Find where the given text appears and provide that cell's center as [x, y] coordinate. 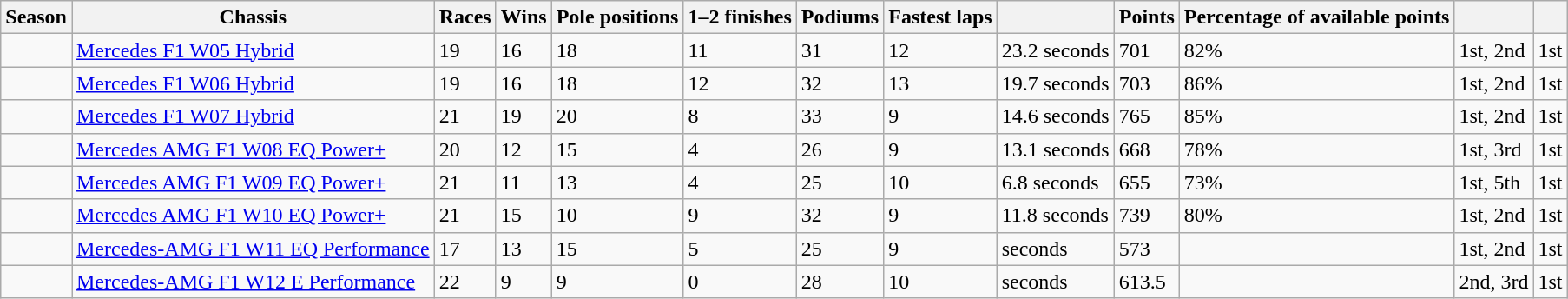
Wins [524, 17]
11.8 seconds [1056, 216]
Fastest laps [940, 17]
13.1 seconds [1056, 149]
17 [465, 249]
573 [1146, 249]
28 [840, 282]
19.7 seconds [1056, 83]
80% [1316, 216]
1st, 5th [1493, 183]
1–2 finishes [740, 17]
78% [1316, 149]
Podiums [840, 17]
Pole positions [617, 17]
22 [465, 282]
23.2 seconds [1056, 50]
Season [36, 17]
5 [740, 249]
613.5 [1146, 282]
Races [465, 17]
Mercedes F1 W07 Hybrid [253, 116]
Mercedes AMG F1 W09 EQ Power+ [253, 183]
739 [1146, 216]
73% [1316, 183]
703 [1146, 83]
31 [840, 50]
0 [740, 282]
Mercedes AMG F1 W08 EQ Power+ [253, 149]
Mercedes F1 W06 Hybrid [253, 83]
33 [840, 116]
Mercedes AMG F1 W10 EQ Power+ [253, 216]
6.8 seconds [1056, 183]
1st, 3rd [1493, 149]
Mercedes-AMG F1 W12 E Performance [253, 282]
8 [740, 116]
701 [1146, 50]
26 [840, 149]
86% [1316, 83]
14.6 seconds [1056, 116]
2nd, 3rd [1493, 282]
655 [1146, 183]
Percentage of available points [1316, 17]
85% [1316, 116]
765 [1146, 116]
Points [1146, 17]
Mercedes-AMG F1 W11 EQ Performance [253, 249]
Mercedes F1 W05 Hybrid [253, 50]
668 [1146, 149]
82% [1316, 50]
Chassis [253, 17]
